Find where the given text appears and provide that cell's center as (x, y) coordinate. 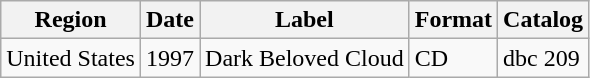
Format (453, 20)
Date (170, 20)
1997 (170, 58)
Label (305, 20)
CD (453, 58)
dbc 209 (544, 58)
Region (71, 20)
Catalog (544, 20)
United States (71, 58)
Dark Beloved Cloud (305, 58)
